Identify which cell holds the provided text, then report its (x, y) central coordinate. 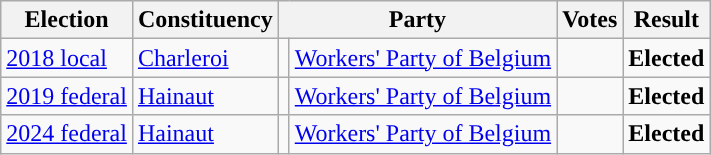
Election (67, 20)
Result (666, 20)
2018 local (67, 58)
Constituency (205, 20)
Votes (590, 20)
Party (417, 20)
2024 federal (67, 134)
Charleroi (205, 58)
2019 federal (67, 96)
